Output the [X, Y] coordinate of the center of the cell containing the given text.  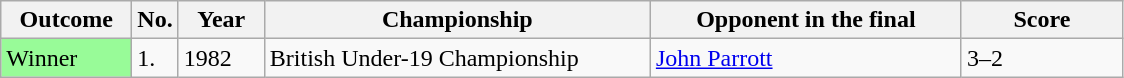
3–2 [1042, 58]
John Parrott [806, 58]
Outcome [66, 20]
1. [155, 58]
1982 [221, 58]
Year [221, 20]
Championship [457, 20]
British Under-19 Championship [457, 58]
No. [155, 20]
Score [1042, 20]
Opponent in the final [806, 20]
Winner [66, 58]
